Pinpoint the cell where the given text exists, returning its [X, Y] midpoint coordinate. 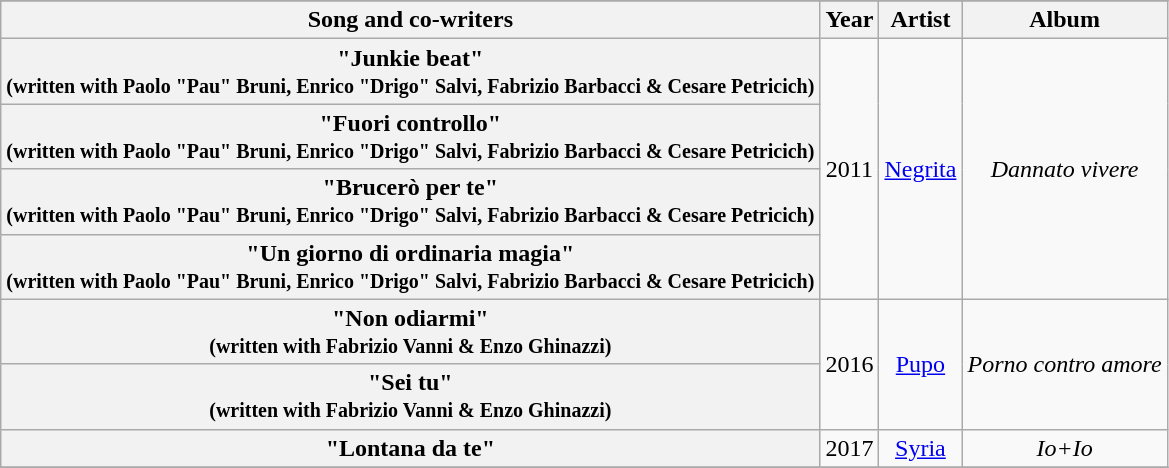
Album [1064, 20]
"Sei tu"(written with Fabrizio Vanni & Enzo Ghinazzi) [410, 396]
Pupo [920, 364]
Syria [920, 448]
2011 [850, 169]
Porno contro amore [1064, 364]
"Brucerò per te"(written with Paolo "Pau" Bruni, Enrico "Drigo" Salvi, Fabrizio Barbacci & Cesare Petricich) [410, 202]
Song and co-writers [410, 20]
"Fuori controllo"(written with Paolo "Pau" Bruni, Enrico "Drigo" Salvi, Fabrizio Barbacci & Cesare Petricich) [410, 136]
"Un giorno di ordinaria magia"(written with Paolo "Pau" Bruni, Enrico "Drigo" Salvi, Fabrizio Barbacci & Cesare Petricich) [410, 266]
"Non odiarmi"(written with Fabrizio Vanni & Enzo Ghinazzi) [410, 332]
2017 [850, 448]
Negrita [920, 169]
2016 [850, 364]
"Junkie beat"(written with Paolo "Pau" Bruni, Enrico "Drigo" Salvi, Fabrizio Barbacci & Cesare Petricich) [410, 72]
Year [850, 20]
Dannato vivere [1064, 169]
Artist [920, 20]
Io+Io [1064, 448]
"Lontana da te" [410, 448]
